Return (x, y) of the center of cell containing provided text 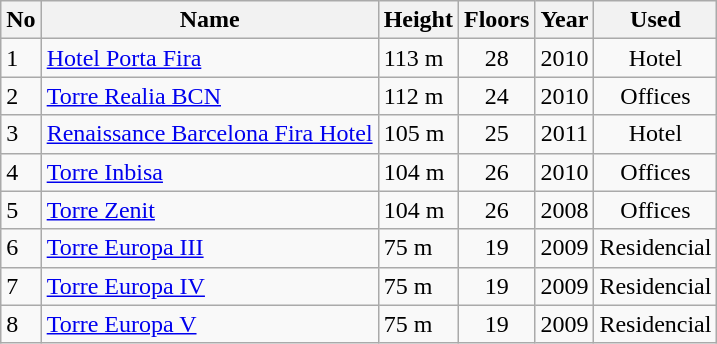
Height (418, 20)
2 (21, 96)
8 (21, 324)
Torre Zenit (210, 210)
1 (21, 58)
25 (496, 134)
5 (21, 210)
4 (21, 172)
3 (21, 134)
113 m (418, 58)
Torre Europa IV (210, 286)
Torre Europa V (210, 324)
28 (496, 58)
Year (564, 20)
7 (21, 286)
Used (656, 20)
6 (21, 248)
2011 (564, 134)
105 m (418, 134)
No (21, 20)
Torre Inbisa (210, 172)
Floors (496, 20)
Hotel Porta Fira (210, 58)
24 (496, 96)
Torre Realia BCN (210, 96)
112 m (418, 96)
2008 (564, 210)
Torre Europa III (210, 248)
Name (210, 20)
Renaissance Barcelona Fira Hotel (210, 134)
